Return [X, Y] of the center of cell containing provided text 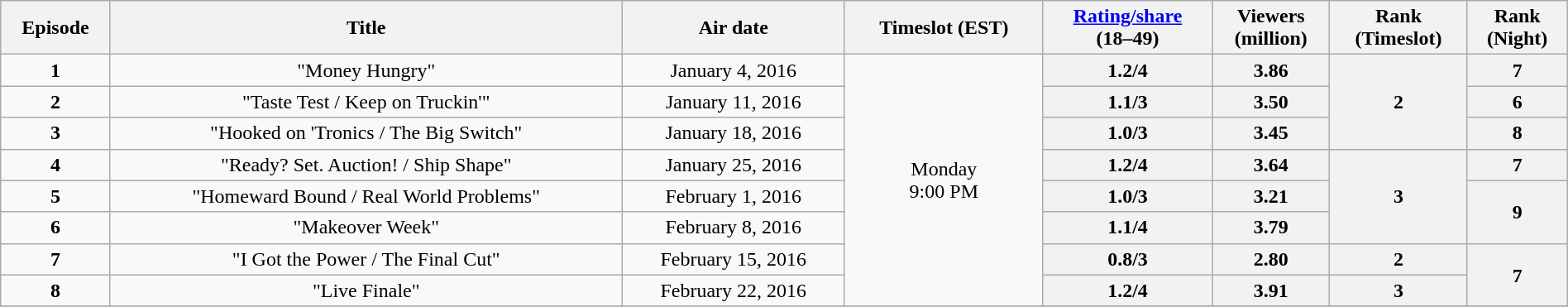
Rank(Timeslot) [1398, 28]
5 [56, 196]
Rating/share(18–49) [1128, 28]
Monday 9:00 PM [944, 180]
February 15, 2016 [733, 259]
Title [366, 28]
1 [56, 70]
January 25, 2016 [733, 165]
January 11, 2016 [733, 102]
9 [1517, 212]
3.45 [1271, 133]
"Taste Test / Keep on Truckin'" [366, 102]
January 18, 2016 [733, 133]
3.91 [1271, 290]
"Makeover Week" [366, 228]
2.80 [1271, 259]
February 8, 2016 [733, 228]
Timeslot (EST) [944, 28]
3.21 [1271, 196]
1.1/4 [1128, 228]
"Ready? Set. Auction! / Ship Shape" [366, 165]
"Money Hungry" [366, 70]
4 [56, 165]
3.86 [1271, 70]
1.1/3 [1128, 102]
0.8/3 [1128, 259]
"Live Finale" [366, 290]
Viewers(million) [1271, 28]
"Hooked on 'Tronics / The Big Switch" [366, 133]
3.79 [1271, 228]
Episode [56, 28]
February 1, 2016 [733, 196]
3.50 [1271, 102]
"I Got the Power / The Final Cut" [366, 259]
3.64 [1271, 165]
Rank(Night) [1517, 28]
Air date [733, 28]
January 4, 2016 [733, 70]
February 22, 2016 [733, 290]
"Homeward Bound / Real World Problems" [366, 196]
